Search for the cell housing the specified text and yield its (X, Y) center coordinate. 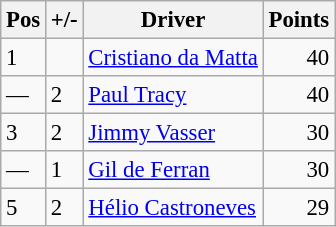
5 (24, 208)
Points (298, 20)
Jimmy Vasser (173, 133)
Cristiano da Matta (173, 58)
Pos (24, 20)
3 (24, 133)
Driver (173, 20)
Hélio Castroneves (173, 208)
29 (298, 208)
+/- (65, 20)
Gil de Ferran (173, 170)
Paul Tracy (173, 95)
